Find where the given text appears and provide that cell's center as (X, Y) coordinate. 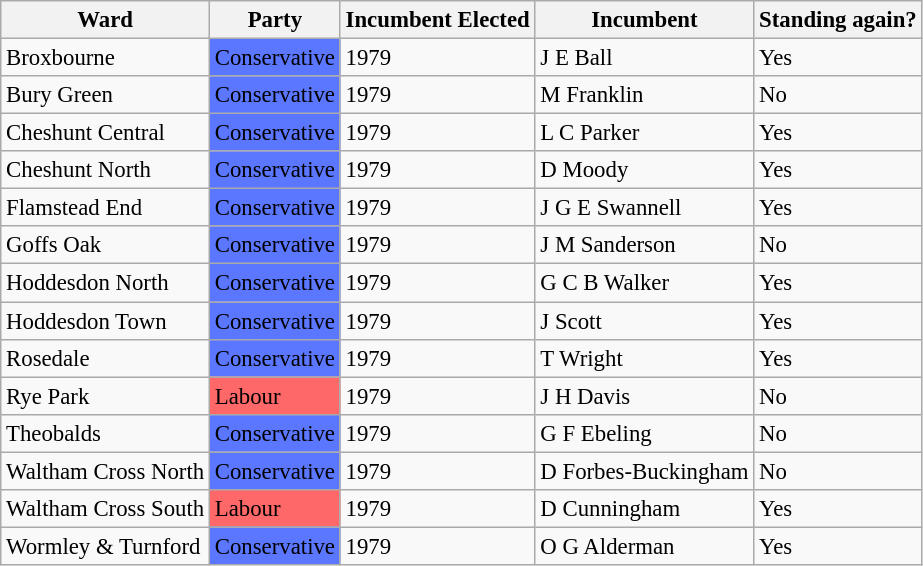
Standing again? (838, 20)
G C B Walker (644, 283)
Waltham Cross North (106, 471)
Goffs Oak (106, 245)
Theobalds (106, 433)
M Franklin (644, 95)
Broxbourne (106, 58)
D Forbes-Buckingham (644, 471)
Waltham Cross South (106, 509)
J H Davis (644, 396)
Wormley & Turnford (106, 546)
Hoddesdon North (106, 283)
J E Ball (644, 58)
J M Sanderson (644, 245)
L C Parker (644, 133)
Rosedale (106, 358)
Incumbent Elected (438, 20)
O G Alderman (644, 546)
Ward (106, 20)
Incumbent (644, 20)
J G E Swannell (644, 208)
Bury Green (106, 95)
Party (274, 20)
Flamstead End (106, 208)
T Wright (644, 358)
Cheshunt North (106, 170)
J Scott (644, 321)
D Moody (644, 170)
D Cunningham (644, 509)
Rye Park (106, 396)
Hoddesdon Town (106, 321)
Cheshunt Central (106, 133)
G F Ebeling (644, 433)
